Extract the [x, y] coordinate from the center of the cell holding the provided text.  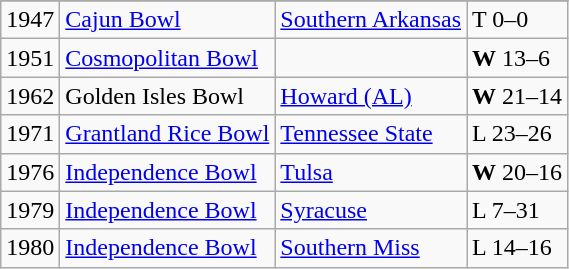
1962 [30, 96]
Southern Arkansas [371, 20]
1976 [30, 172]
Southern Miss [371, 248]
Syracuse [371, 210]
Golden Isles Bowl [168, 96]
Cosmopolitan Bowl [168, 58]
1951 [30, 58]
L 7–31 [518, 210]
W 20–16 [518, 172]
1971 [30, 134]
Tennessee State [371, 134]
1947 [30, 20]
L 14–16 [518, 248]
Cajun Bowl [168, 20]
W 13–6 [518, 58]
Tulsa [371, 172]
L 23–26 [518, 134]
1979 [30, 210]
Grantland Rice Bowl [168, 134]
1980 [30, 248]
T 0–0 [518, 20]
Howard (AL) [371, 96]
W 21–14 [518, 96]
